Search for the cell housing the specified text and yield its (X, Y) center coordinate. 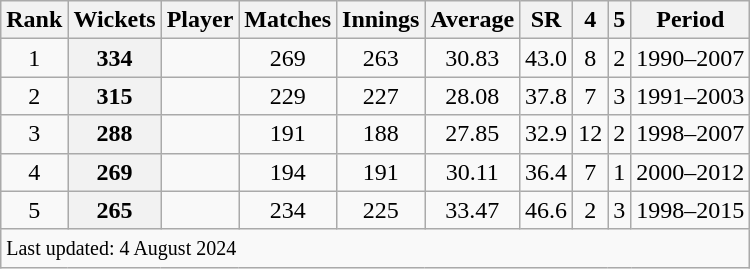
32.9 (546, 134)
SR (546, 20)
Player (200, 20)
265 (114, 210)
334 (114, 58)
Period (690, 20)
28.08 (472, 96)
Rank (34, 20)
Wickets (114, 20)
36.4 (546, 172)
30.11 (472, 172)
27.85 (472, 134)
1998–2007 (690, 134)
8 (590, 58)
2000–2012 (690, 172)
37.8 (546, 96)
1998–2015 (690, 210)
30.83 (472, 58)
225 (381, 210)
12 (590, 134)
1990–2007 (690, 58)
Matches (288, 20)
1991–2003 (690, 96)
43.0 (546, 58)
263 (381, 58)
Innings (381, 20)
Average (472, 20)
Last updated: 4 August 2024 (376, 248)
33.47 (472, 210)
229 (288, 96)
194 (288, 172)
315 (114, 96)
288 (114, 134)
46.6 (546, 210)
188 (381, 134)
234 (288, 210)
227 (381, 96)
